Pinpoint the cell where the given text exists, returning its (X, Y) midpoint coordinate. 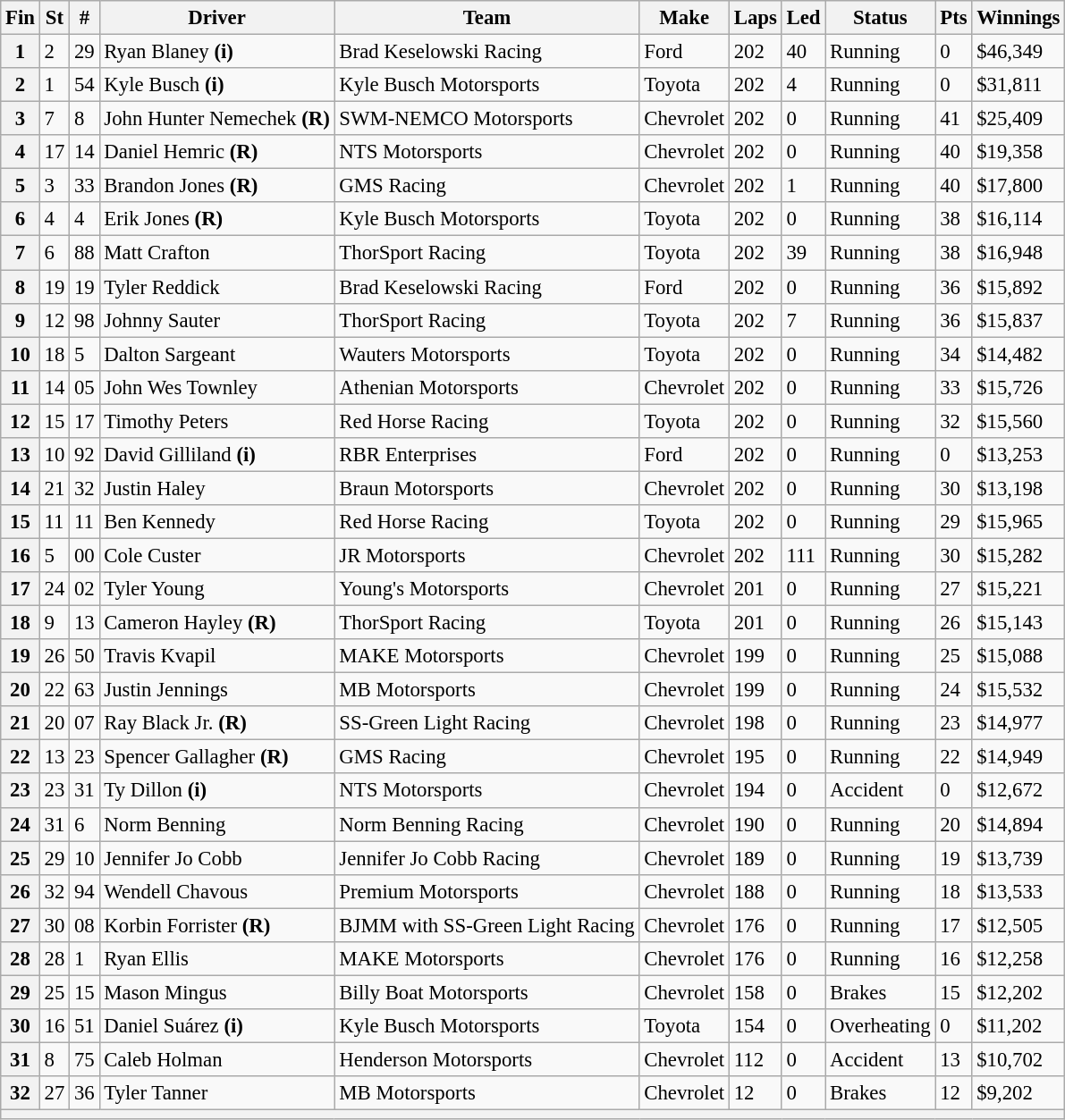
98 (84, 320)
Ben Kennedy (216, 522)
JR Motorsports (486, 555)
63 (84, 690)
54 (84, 85)
$25,409 (1019, 119)
$15,088 (1019, 656)
Wauters Motorsports (486, 354)
Make (684, 18)
94 (84, 891)
Premium Motorsports (486, 891)
Brandon Jones (R) (216, 186)
Winnings (1019, 18)
Overheating (880, 1026)
$15,726 (1019, 387)
05 (84, 387)
$13,739 (1019, 858)
Timothy Peters (216, 421)
Status (880, 18)
$17,800 (1019, 186)
$15,532 (1019, 690)
Erik Jones (R) (216, 219)
$10,702 (1019, 1059)
Daniel Suárez (i) (216, 1026)
75 (84, 1059)
$9,202 (1019, 1093)
Braun Motorsports (486, 488)
158 (755, 992)
St (54, 18)
$15,837 (1019, 320)
Driver (216, 18)
$31,811 (1019, 85)
Justin Jennings (216, 690)
Young's Motorsports (486, 589)
08 (84, 925)
41 (953, 119)
$12,672 (1019, 791)
$15,221 (1019, 589)
Jennifer Jo Cobb Racing (486, 858)
$12,258 (1019, 959)
39 (803, 253)
Ryan Blaney (i) (216, 52)
Tyler Tanner (216, 1093)
Athenian Motorsports (486, 387)
BJMM with SS-Green Light Racing (486, 925)
John Hunter Nemechek (R) (216, 119)
112 (755, 1059)
$14,482 (1019, 354)
50 (84, 656)
$16,948 (1019, 253)
Mason Mingus (216, 992)
RBR Enterprises (486, 455)
$13,253 (1019, 455)
$12,505 (1019, 925)
Travis Kvapil (216, 656)
00 (84, 555)
88 (84, 253)
SS-Green Light Racing (486, 723)
02 (84, 589)
198 (755, 723)
$19,358 (1019, 152)
$15,143 (1019, 623)
Matt Crafton (216, 253)
195 (755, 757)
Kyle Busch (i) (216, 85)
Norm Benning Racing (486, 824)
Jennifer Jo Cobb (216, 858)
Dalton Sargeant (216, 354)
154 (755, 1026)
Henderson Motorsports (486, 1059)
$15,892 (1019, 287)
$12,202 (1019, 992)
Korbin Forrister (R) (216, 925)
John Wes Townley (216, 387)
Wendell Chavous (216, 891)
Justin Haley (216, 488)
$14,977 (1019, 723)
$11,202 (1019, 1026)
Pts (953, 18)
$15,965 (1019, 522)
Tyler Reddick (216, 287)
$13,533 (1019, 891)
Fin (21, 18)
188 (755, 891)
$14,894 (1019, 824)
David Gilliland (i) (216, 455)
$14,949 (1019, 757)
194 (755, 791)
Laps (755, 18)
189 (755, 858)
$13,198 (1019, 488)
Team (486, 18)
Spencer Gallagher (R) (216, 757)
Cole Custer (216, 555)
Norm Benning (216, 824)
34 (953, 354)
Caleb Holman (216, 1059)
Johnny Sauter (216, 320)
190 (755, 824)
Ryan Ellis (216, 959)
Billy Boat Motorsports (486, 992)
92 (84, 455)
SWM-NEMCO Motorsports (486, 119)
# (84, 18)
Daniel Hemric (R) (216, 152)
$15,282 (1019, 555)
Led (803, 18)
111 (803, 555)
51 (84, 1026)
$16,114 (1019, 219)
Ray Black Jr. (R) (216, 723)
07 (84, 723)
Ty Dillon (i) (216, 791)
$46,349 (1019, 52)
$15,560 (1019, 421)
Cameron Hayley (R) (216, 623)
Tyler Young (216, 589)
